From the cell containing the given text, extract its center point as [x, y] coordinate. 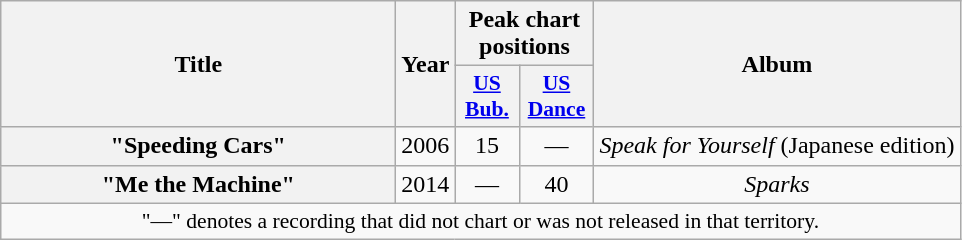
USBub. [487, 96]
Album [777, 64]
Speak for Yourself (Japanese edition) [777, 146]
"Me the Machine" [198, 184]
"—" denotes a recording that did not chart or was not released in that territory. [480, 221]
40 [556, 184]
15 [487, 146]
Year [426, 64]
"Speeding Cars" [198, 146]
2014 [426, 184]
Title [198, 64]
2006 [426, 146]
USDance [556, 96]
Sparks [777, 184]
Peak chart positions [524, 34]
